Return the (x, y) coordinate for the center point of the cell that contains the specified text.  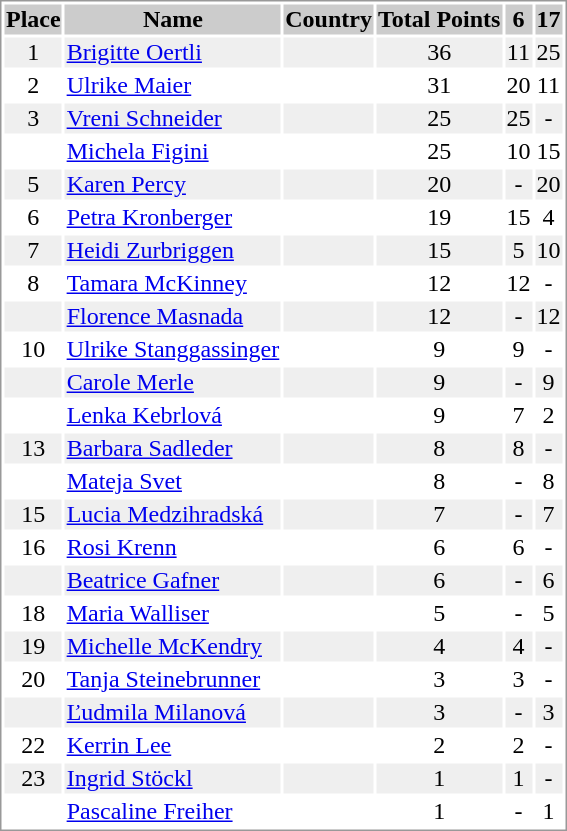
Tanja Steinebrunner (173, 679)
Barbara Sadleder (173, 449)
Michelle McKendry (173, 647)
Michela Figini (173, 151)
Ulrike Maier (173, 85)
Carole Merle (173, 383)
Pascaline Freiher (173, 811)
Place (33, 19)
13 (33, 449)
Rosi Krenn (173, 547)
Petra Kronberger (173, 217)
Florence Masnada (173, 317)
Beatrice Gafner (173, 581)
Karen Percy (173, 185)
Vreni Schneider (173, 119)
Country (329, 19)
Lucia Medzihradská (173, 515)
Kerrin Lee (173, 745)
Maria Walliser (173, 613)
Heidi Zurbriggen (173, 251)
Lenka Kebrlová (173, 415)
18 (33, 613)
Ingrid Stöckl (173, 779)
Mateja Svet (173, 481)
31 (438, 85)
23 (33, 779)
36 (438, 53)
Ulrike Stanggassinger (173, 349)
16 (33, 547)
Name (173, 19)
22 (33, 745)
Tamara McKinney (173, 283)
Ľudmila Milanová (173, 713)
17 (548, 19)
Brigitte Oertli (173, 53)
Total Points (438, 19)
